Return the (X, Y) coordinate for the center point of the cell that contains the specified text.  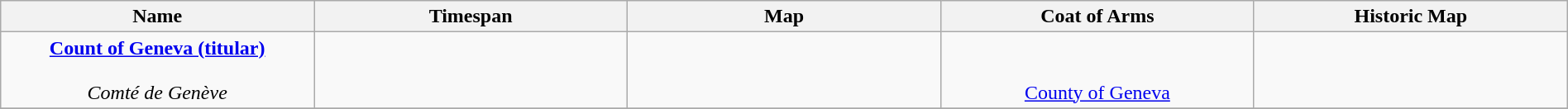
Name (157, 17)
Timespan (471, 17)
Coat of Arms (1097, 17)
County of Geneva (1097, 70)
Count of Geneva (titular)Comté de Genève (157, 70)
Historic Map (1411, 17)
Map (784, 17)
